Return [X, Y] of the center of cell containing provided text 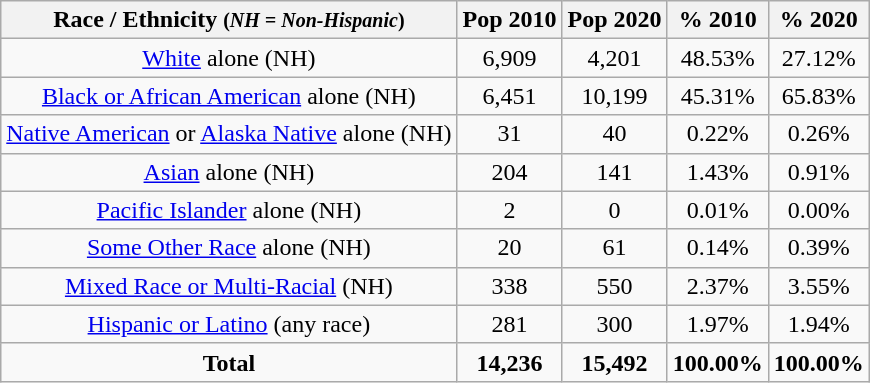
20 [510, 248]
1.94% [818, 324]
14,236 [510, 362]
% 2010 [718, 20]
Race / Ethnicity (NH = Non-Hispanic) [229, 20]
4,201 [614, 58]
0.00% [818, 210]
Mixed Race or Multi-Racial (NH) [229, 286]
Some Other Race alone (NH) [229, 248]
141 [614, 172]
Total [229, 362]
204 [510, 172]
0.14% [718, 248]
2 [510, 210]
1.97% [718, 324]
0.26% [818, 134]
0 [614, 210]
31 [510, 134]
0.22% [718, 134]
10,199 [614, 96]
Pop 2020 [614, 20]
Pacific Islander alone (NH) [229, 210]
281 [510, 324]
6,451 [510, 96]
65.83% [818, 96]
Asian alone (NH) [229, 172]
40 [614, 134]
% 2020 [818, 20]
27.12% [818, 58]
White alone (NH) [229, 58]
Black or African American alone (NH) [229, 96]
Native American or Alaska Native alone (NH) [229, 134]
338 [510, 286]
550 [614, 286]
2.37% [718, 286]
0.91% [818, 172]
3.55% [818, 286]
Pop 2010 [510, 20]
45.31% [718, 96]
Hispanic or Latino (any race) [229, 324]
0.01% [718, 210]
61 [614, 248]
300 [614, 324]
0.39% [818, 248]
15,492 [614, 362]
6,909 [510, 58]
1.43% [718, 172]
48.53% [718, 58]
